Identify which cell holds the provided text, then report its [X, Y] central coordinate. 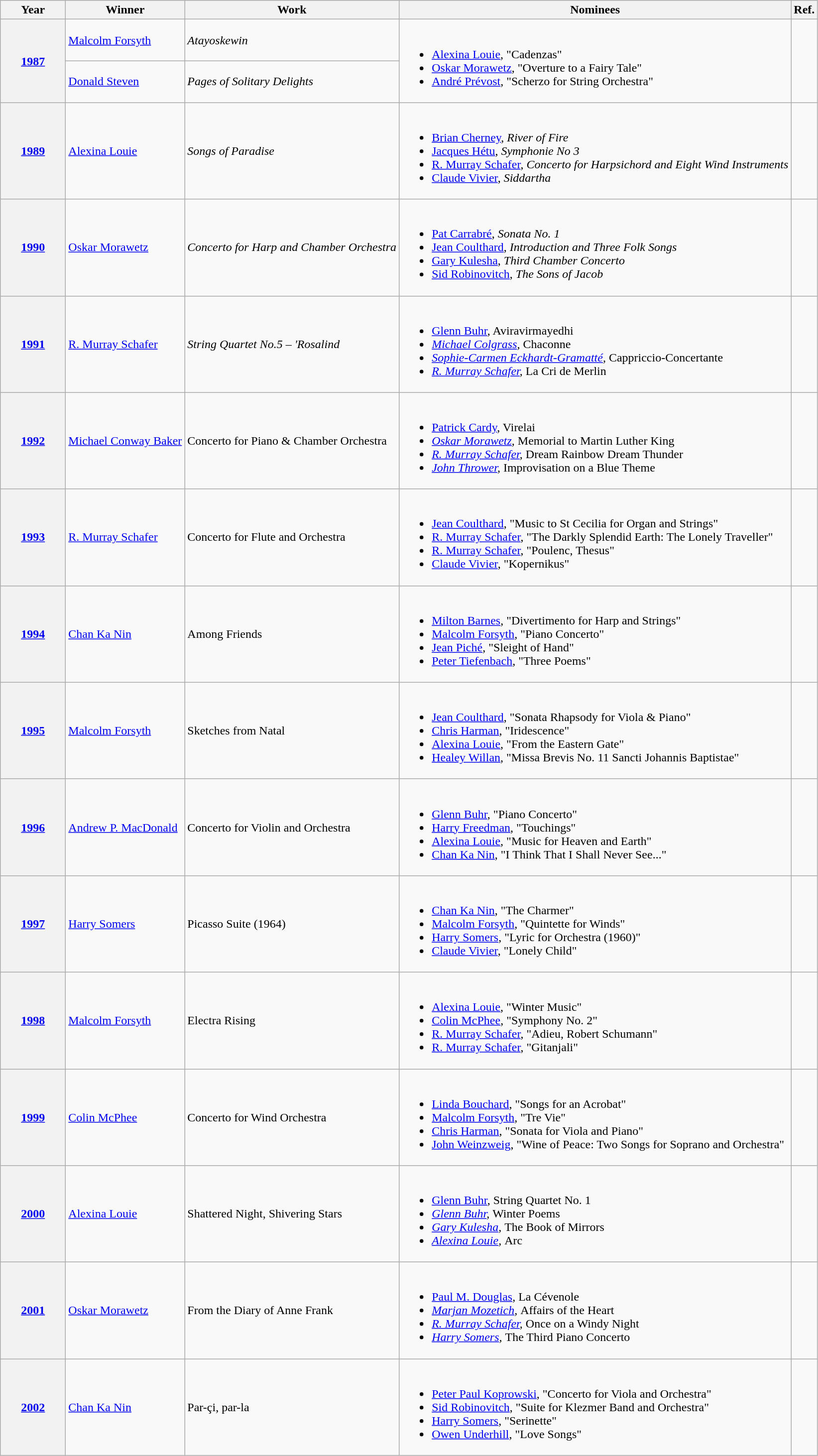
String Quartet No.5 – 'Rosalind [292, 344]
Sketches from Natal [292, 730]
1995 [33, 730]
1994 [33, 634]
Concerto for Wind Orchestra [292, 1117]
1989 [33, 151]
Ref. [805, 10]
Pages of Solitary Delights [292, 82]
Among Friends [292, 634]
1990 [33, 247]
From the Diary of Anne Frank [292, 1311]
Milton Barnes, "Divertimento for Harp and Strings"Malcolm Forsyth, "Piano Concerto"Jean Piché, "Sleight of Hand"Peter Tiefenbach, "Three Poems" [595, 634]
Andrew P. MacDonald [125, 827]
1993 [33, 537]
Shattered Night, Shivering Stars [292, 1214]
1998 [33, 1020]
Chan Ka Nin, "The Charmer"Malcolm Forsyth, "Quintette for Winds"Harry Somers, "Lyric for Orchestra (1960)"Claude Vivier, "Lonely Child" [595, 924]
Concerto for Flute and Orchestra [292, 537]
1997 [33, 924]
2000 [33, 1214]
Alexina Louie, "Winter Music"Colin McPhee, "Symphony No. 2"R. Murray Schafer, "Adieu, Robert Schumann"R. Murray Schafer, "Gitanjali" [595, 1020]
Concerto for Harp and Chamber Orchestra [292, 247]
1992 [33, 441]
Nominees [595, 10]
Glenn Buhr, AviravirmayedhiMichael Colgrass, ChaconneSophie-Carmen Eckhardt-Gramatté, Cappriccio-ConcertanteR. Murray Schafer, La Cri de Merlin [595, 344]
Atayoskewin [292, 40]
Year [33, 10]
Michael Conway Baker [125, 441]
2002 [33, 1407]
Songs of Paradise [292, 151]
Concerto for Violin and Orchestra [292, 827]
Picasso Suite (1964) [292, 924]
Electra Rising [292, 1020]
Paul M. Douglas, La CévenoleMarjan Mozetich, Affairs of the HeartR. Murray Schafer, Once on a Windy NightHarry Somers, The Third Piano Concerto [595, 1311]
Pat Carrabré, Sonata No. 1Jean Coulthard, Introduction and Three Folk SongsGary Kulesha, Third Chamber ConcertoSid Robinovitch, The Sons of Jacob [595, 247]
1987 [33, 61]
Par-çi, par-la [292, 1407]
1996 [33, 827]
1991 [33, 344]
Winner [125, 10]
Work [292, 10]
Harry Somers [125, 924]
Donald Steven [125, 82]
Alexina Louie, "Cadenzas"Oskar Morawetz, "Overture to a Fairy Tale"André Prévost, "Scherzo for String Orchestra" [595, 61]
2001 [33, 1311]
Glenn Buhr, String Quartet No. 1Glenn Buhr, Winter PoemsGary Kulesha, The Book of MirrorsAlexina Louie, Arc [595, 1214]
Glenn Buhr, "Piano Concerto"Harry Freedman, "Touchings"Alexina Louie, "Music for Heaven and Earth"Chan Ka Nin, "I Think That I Shall Never See..." [595, 827]
Colin McPhee [125, 1117]
1999 [33, 1117]
Concerto for Piano & Chamber Orchestra [292, 441]
